Detect which cell encompasses the target text, then output its (x, y) center coordinate. 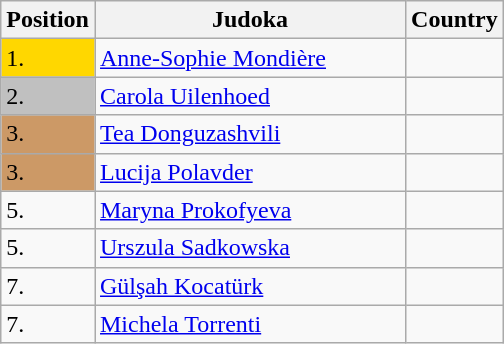
2. (48, 96)
Michela Torrenti (250, 324)
Country (455, 20)
Judoka (250, 20)
Position (48, 20)
Urszula Sadkowska (250, 248)
Anne-Sophie Mondière (250, 58)
Carola Uilenhoed (250, 96)
Lucija Polavder (250, 172)
Tea Donguzashvili (250, 134)
Gülşah Kocatürk (250, 286)
1. (48, 58)
Maryna Prokofyeva (250, 210)
